Capture the cell that displays the provided text and extract its [x, y] central coordinate. 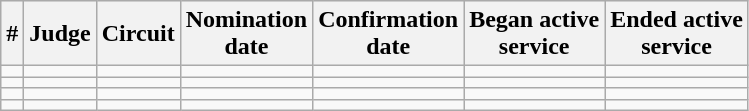
Judge [60, 34]
Began activeservice [534, 34]
Circuit [138, 34]
# [12, 34]
Nominationdate [246, 34]
Ended activeservice [677, 34]
Confirmationdate [388, 34]
